Return (X, Y) of the center of cell containing provided text 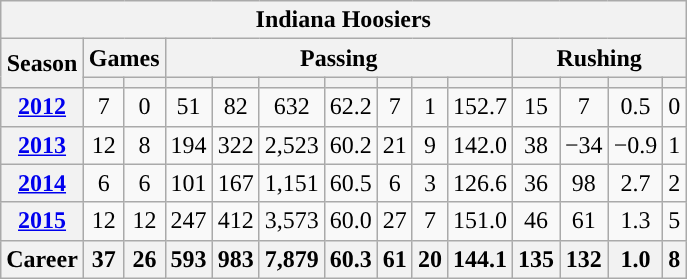
Passing (338, 58)
26 (144, 259)
2013 (42, 145)
132 (584, 259)
412 (236, 221)
38 (536, 145)
167 (236, 183)
1.0 (636, 259)
983 (236, 259)
60.0 (350, 221)
15 (536, 107)
1,151 (292, 183)
3,573 (292, 221)
0.5 (636, 107)
2014 (42, 183)
27 (394, 221)
7,879 (292, 259)
51 (188, 107)
−34 (584, 145)
194 (188, 145)
60.2 (350, 145)
101 (188, 183)
60.3 (350, 259)
135 (536, 259)
9 (430, 145)
2,523 (292, 145)
82 (236, 107)
2012 (42, 107)
36 (536, 183)
98 (584, 183)
247 (188, 221)
Rushing (598, 58)
151.0 (480, 221)
2015 (42, 221)
Career (42, 259)
593 (188, 259)
632 (292, 107)
2 (674, 183)
21 (394, 145)
1.3 (636, 221)
3 (430, 183)
Games (124, 58)
−0.9 (636, 145)
5 (674, 221)
62.2 (350, 107)
322 (236, 145)
2.7 (636, 183)
Indiana Hoosiers (344, 20)
126.6 (480, 183)
37 (104, 259)
46 (536, 221)
142.0 (480, 145)
Season (42, 64)
152.7 (480, 107)
20 (430, 259)
60.5 (350, 183)
144.1 (480, 259)
